Return the [X, Y] coordinate for the center point of the cell that contains the specified text.  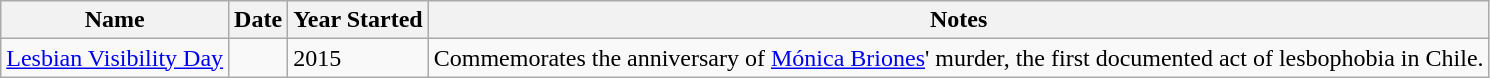
2015 [358, 58]
Notes [958, 20]
Name [115, 20]
Commemorates the anniversary of Mónica Briones' murder, the first documented act of lesbophobia in Chile. [958, 58]
Year Started [358, 20]
Lesbian Visibility Day [115, 58]
Date [258, 20]
